Return the (x, y) coordinate for the center point of the cell that contains the specified text.  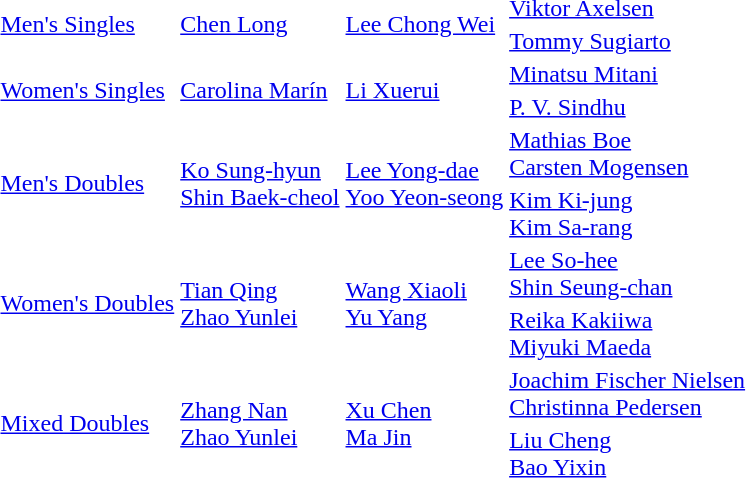
Carolina Marín (260, 90)
Li Xuerui (424, 90)
Tian Qing Zhao Yunlei (260, 304)
Lee Yong-dae Yoo Yeon-seong (424, 184)
Wang Xiaoli Yu Yang (424, 304)
Ko Sung-hyun Shin Baek-cheol (260, 184)
